Return the [x, y] coordinate for the center point of the cell that contains the specified text.  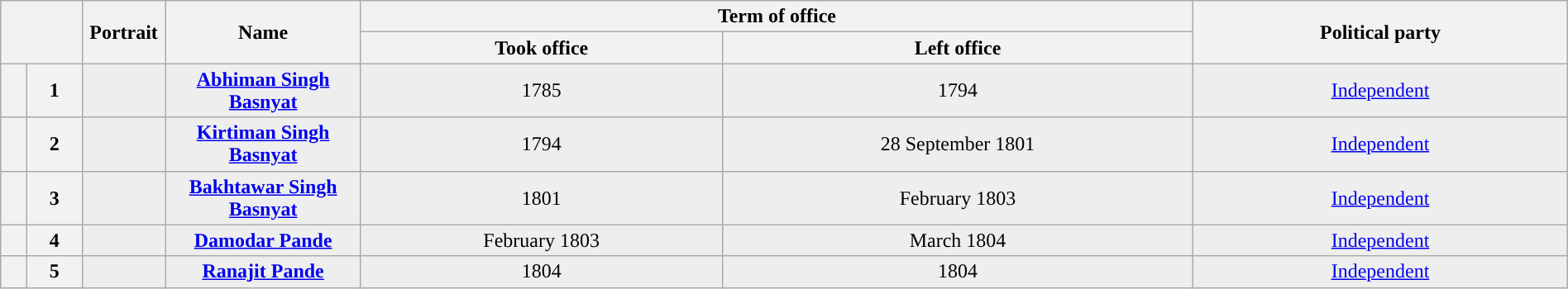
1785 [541, 91]
Abhiman Singh Basnyat [263, 91]
Term of office [777, 17]
1801 [541, 198]
Portrait [124, 32]
Took office [541, 48]
Ranajit Pande [263, 272]
March 1804 [958, 240]
Damodar Pande [263, 240]
Kirtiman Singh Basnyat [263, 144]
5 [55, 272]
Political party [1380, 32]
3 [55, 198]
Bakhtawar Singh Basnyat [263, 198]
Name [263, 32]
2 [55, 144]
Left office [958, 48]
1 [55, 91]
4 [55, 240]
28 September 1801 [958, 144]
